Pinpoint the cell where the given text exists, returning its [x, y] midpoint coordinate. 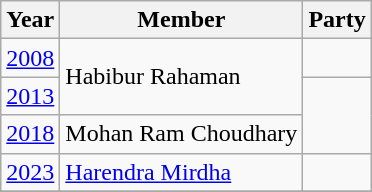
Member [182, 20]
2013 [30, 96]
2018 [30, 134]
Mohan Ram Choudhary [182, 134]
Harendra Mirdha [182, 172]
Year [30, 20]
2023 [30, 172]
Party [337, 20]
2008 [30, 58]
Habibur Rahaman [182, 77]
